Detect which cell encompasses the target text, then output its (X, Y) center coordinate. 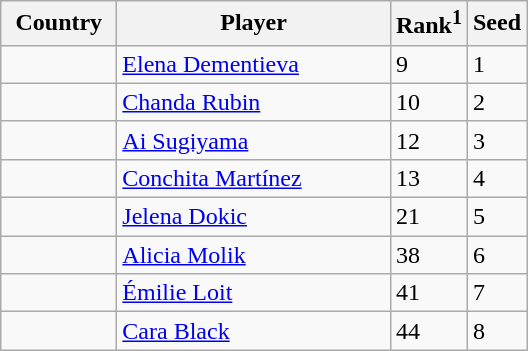
Ai Sugiyama (254, 140)
10 (428, 102)
21 (428, 217)
Alicia Molik (254, 255)
1 (496, 64)
Conchita Martínez (254, 178)
Elena Dementieva (254, 64)
38 (428, 255)
6 (496, 255)
Émilie Loit (254, 293)
41 (428, 293)
5 (496, 217)
9 (428, 64)
Rank1 (428, 24)
Country (59, 24)
Seed (496, 24)
44 (428, 331)
Jelena Dokic (254, 217)
12 (428, 140)
7 (496, 293)
Chanda Rubin (254, 102)
13 (428, 178)
2 (496, 102)
Player (254, 24)
8 (496, 331)
3 (496, 140)
4 (496, 178)
Cara Black (254, 331)
